Locate the cell with the specified text and output its [x, y] center coordinate. 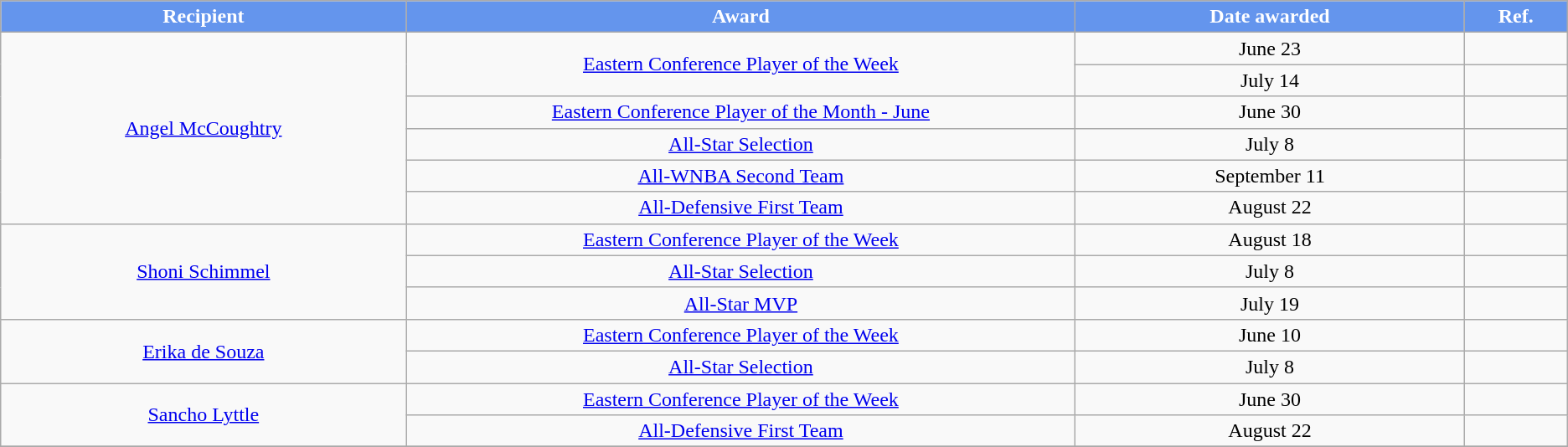
Eastern Conference Player of the Month - June [740, 112]
July 19 [1270, 303]
Angel McCoughtry [204, 128]
September 11 [1270, 176]
Erika de Souza [204, 351]
Date awarded [1270, 17]
Award [740, 17]
Sancho Lyttle [204, 415]
Recipient [204, 17]
June 10 [1270, 335]
June 23 [1270, 49]
Shoni Schimmel [204, 271]
Ref. [1516, 17]
All-Star MVP [740, 303]
All-WNBA Second Team [740, 176]
August 18 [1270, 239]
July 14 [1270, 80]
